Provide the [x, y] coordinate of the cell's center where the given text is located.  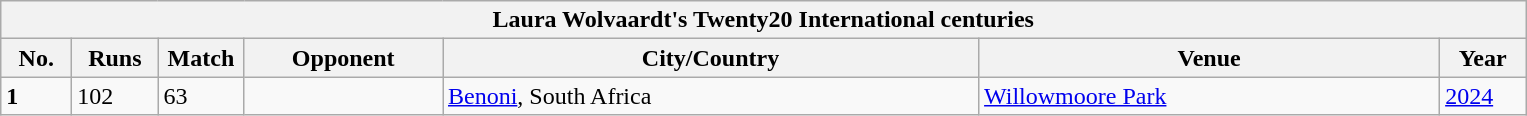
Venue [1210, 58]
Laura Wolvaardt's Twenty20 International centuries [764, 20]
Opponent [344, 58]
102 [115, 96]
Year [1483, 58]
Runs [115, 58]
63 [201, 96]
Benoni, South Africa [710, 96]
2024 [1483, 96]
1 [36, 96]
No. [36, 58]
Willowmoore Park [1210, 96]
City/Country [710, 58]
Match [201, 58]
